For the text-containing cell, return its midpoint in (x, y) coordinate format. 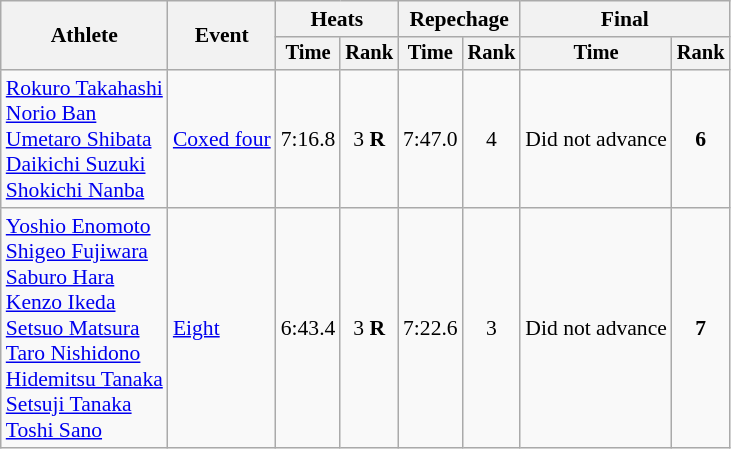
Eight (222, 328)
7:16.8 (308, 139)
Yoshio EnomotoShigeo FujiwaraSaburo HaraKenzo IkedaSetsuo MatsuraTaro NishidonoHidemitsu TanakaSetsuji TanakaToshi Sano (84, 328)
Event (222, 36)
Coxed four (222, 139)
4 (492, 139)
Heats (337, 19)
Repechage (459, 19)
3 (492, 328)
6 (701, 139)
Athlete (84, 36)
7:22.6 (430, 328)
Final (624, 19)
7:47.0 (430, 139)
7 (701, 328)
6:43.4 (308, 328)
Rokuro TakahashiNorio BanUmetaro ShibataDaikichi SuzukiShokichi Nanba (84, 139)
